Pinpoint the cell where the given text exists, returning its (x, y) midpoint coordinate. 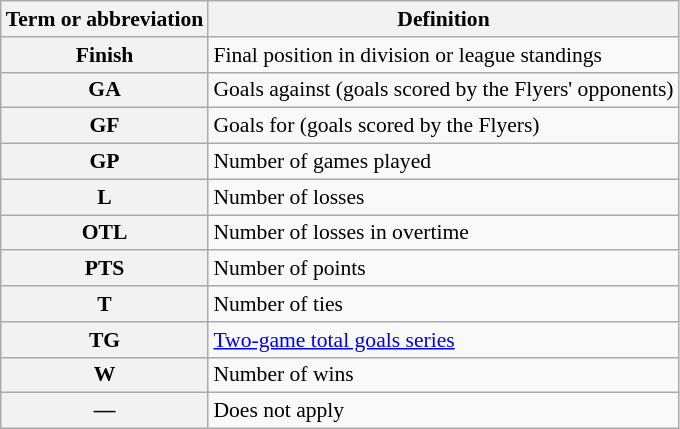
Final position in division or league standings (443, 55)
— (105, 411)
L (105, 197)
TG (105, 340)
Term or abbreviation (105, 19)
Definition (443, 19)
Finish (105, 55)
Number of ties (443, 304)
GF (105, 126)
Number of games played (443, 162)
GP (105, 162)
W (105, 375)
Number of wins (443, 375)
Number of points (443, 269)
Two-game total goals series (443, 340)
Goals against (goals scored by the Flyers' opponents) (443, 90)
Does not apply (443, 411)
OTL (105, 233)
PTS (105, 269)
T (105, 304)
Number of losses in overtime (443, 233)
GA (105, 90)
Goals for (goals scored by the Flyers) (443, 126)
Number of losses (443, 197)
